For the text-containing cell, return its midpoint in (X, Y) coordinate format. 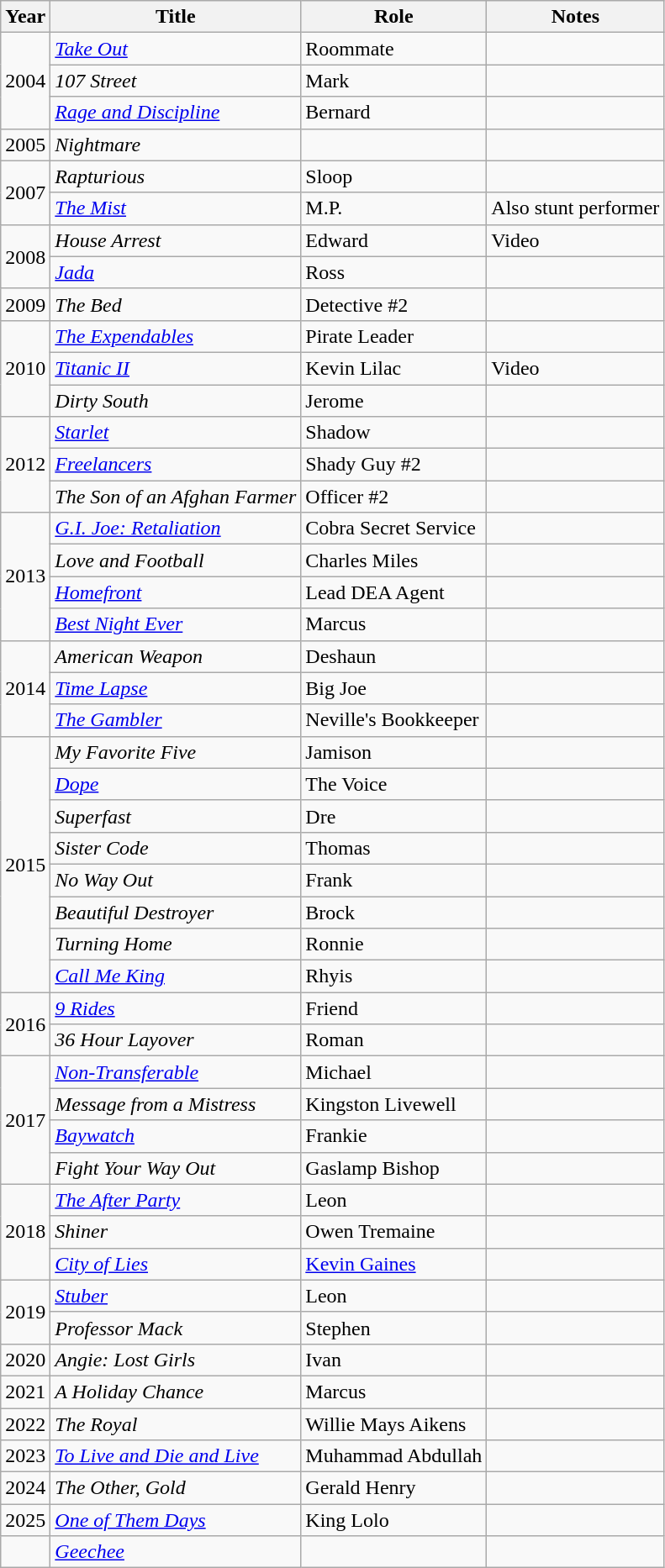
Role (393, 17)
Cobra Secret Service (393, 529)
Stephen (393, 1328)
Dirty South (176, 401)
King Lolo (393, 1520)
The Bed (176, 304)
Dope (176, 784)
2024 (25, 1488)
Edward (393, 240)
2008 (25, 256)
2014 (25, 688)
Ronnie (393, 944)
Rage and Discipline (176, 113)
Charles Miles (393, 560)
City of Lies (176, 1264)
Kevin Lilac (393, 368)
Thomas (393, 848)
2016 (25, 1024)
9 Rides (176, 1008)
Best Night Ever (176, 624)
Officer #2 (393, 497)
2020 (25, 1360)
2023 (25, 1456)
Titanic II (176, 368)
Owen Tremaine (393, 1232)
The Gambler (176, 720)
2004 (25, 81)
2017 (25, 1120)
2019 (25, 1312)
Turning Home (176, 944)
The Mist (176, 208)
Beautiful Destroyer (176, 912)
Mark (393, 81)
American Weapon (176, 656)
The Voice (393, 784)
My Favorite Five (176, 752)
Sloop (393, 176)
Pirate Leader (393, 336)
Non-Transferable (176, 1072)
Bernard (393, 113)
Take Out (176, 49)
Shiner (176, 1232)
Title (176, 17)
Jada (176, 272)
Shadow (393, 433)
The Son of an Afghan Farmer (176, 497)
Lead DEA Agent (393, 592)
Superfast (176, 816)
Deshaun (393, 656)
Message from a Mistress (176, 1104)
Starlet (176, 433)
2013 (25, 576)
Sister Code (176, 848)
Gaslamp Bishop (393, 1168)
2018 (25, 1232)
One of Them Days (176, 1520)
Frankie (393, 1136)
The Other, Gold (176, 1488)
Year (25, 17)
Neville's Bookkeeper (393, 720)
2022 (25, 1424)
Freelancers (176, 465)
M.P. (393, 208)
G.I. Joe: Retaliation (176, 529)
Call Me King (176, 976)
Dre (393, 816)
Nightmare (176, 145)
Shady Guy #2 (393, 465)
Jerome (393, 401)
2005 (25, 145)
Willie Mays Aikens (393, 1424)
To Live and Die and Live (176, 1456)
Big Joe (393, 688)
The Expendables (176, 336)
Kingston Livewell (393, 1104)
2021 (25, 1392)
Detective #2 (393, 304)
Kevin Gaines (393, 1264)
Muhammad Abdullah (393, 1456)
2007 (25, 192)
Also stunt performer (575, 208)
A Holiday Chance (176, 1392)
Geechee (176, 1552)
No Way Out (176, 880)
2025 (25, 1520)
Brock (393, 912)
Fight Your Way Out (176, 1168)
The Royal (176, 1424)
Time Lapse (176, 688)
Frank (393, 880)
2010 (25, 368)
Friend (393, 1008)
2012 (25, 465)
Love and Football (176, 560)
36 Hour Layover (176, 1040)
Professor Mack (176, 1328)
Roommate (393, 49)
Angie: Lost Girls (176, 1360)
Baywatch (176, 1136)
Michael (393, 1072)
2009 (25, 304)
107 Street (176, 81)
Ivan (393, 1360)
Rhyis (393, 976)
Notes (575, 17)
Ross (393, 272)
Roman (393, 1040)
Stuber (176, 1296)
2015 (25, 864)
Gerald Henry (393, 1488)
Rapturious (176, 176)
House Arrest (176, 240)
Homefront (176, 592)
Jamison (393, 752)
The After Party (176, 1200)
